For the text-containing cell, return its midpoint in [x, y] coordinate format. 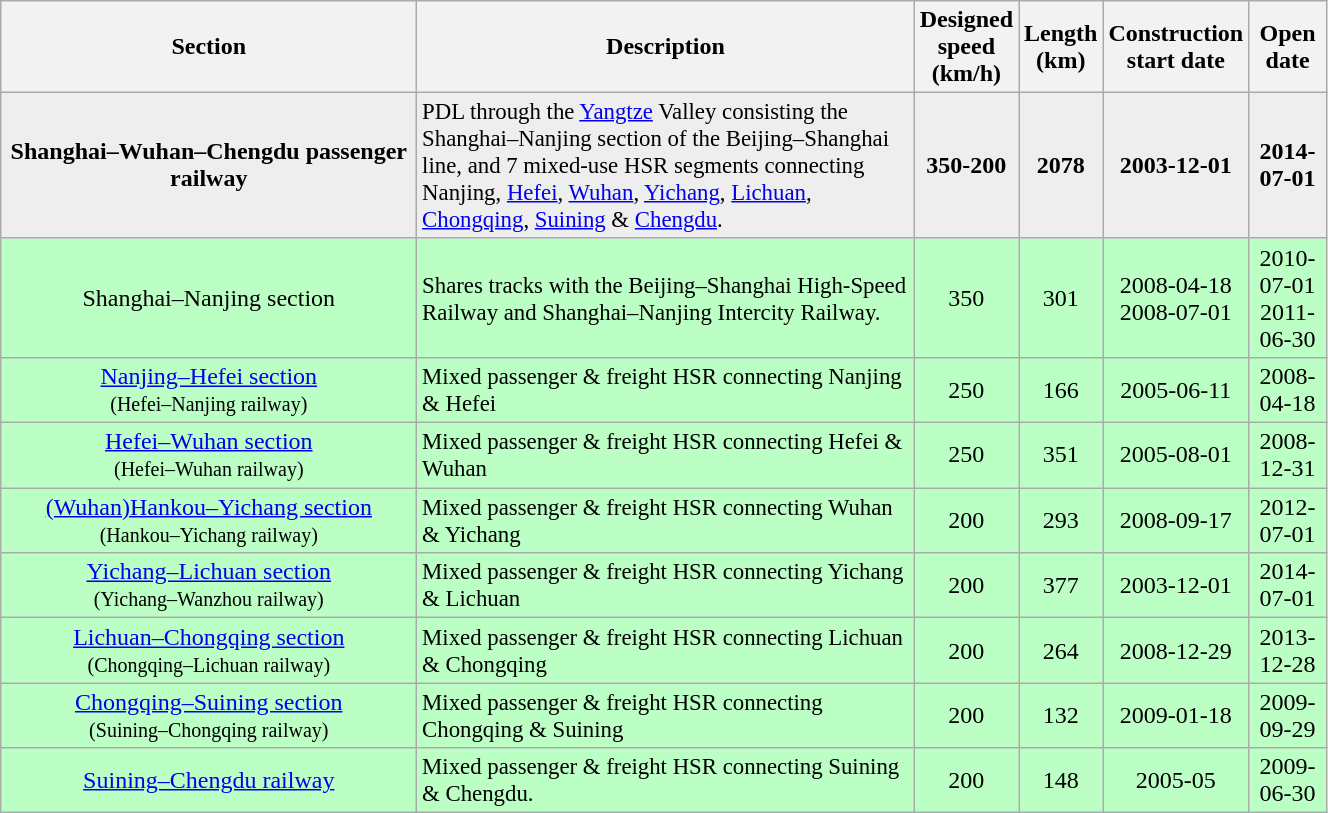
2008-12-31 [1288, 456]
Section [209, 47]
Open date [1288, 47]
264 [1061, 650]
Designedspeed(km/h) [966, 47]
2005-05 [1176, 780]
Shanghai–Wuhan–Chengdu passenger railway [209, 166]
301 [1061, 298]
166 [1061, 390]
293 [1061, 520]
2008-09-17 [1176, 520]
Mixed passenger & freight HSR connecting Nanjing & Hefei [666, 390]
2009-09-29 [1288, 716]
2010-07-012011-06-30 [1288, 298]
377 [1061, 586]
Yichang–Lichuan section(Yichang–Wanzhou railway) [209, 586]
Shares tracks with the Beijing–Shanghai High-Speed Railway and Shanghai–Nanjing Intercity Railway. [666, 298]
350 [966, 298]
2005-06-11 [1176, 390]
148 [1061, 780]
2008-04-182008-07-01 [1176, 298]
Mixed passenger & freight HSR connecting Suining & Chengdu. [666, 780]
2009-06-30 [1288, 780]
2078 [1061, 166]
Shanghai–Nanjing section [209, 298]
Mixed passenger & freight HSR connecting Hefei & Wuhan [666, 456]
Length(km) [1061, 47]
Constructionstart date [1176, 47]
Mixed passenger & freight HSR connecting Wuhan & Yichang [666, 520]
2008-12-29 [1176, 650]
Chongqing–Suining section(Suining–Chongqing railway) [209, 716]
Mixed passenger & freight HSR connecting Chongqing & Suining [666, 716]
Hefei–Wuhan section(Hefei–Wuhan railway) [209, 456]
Mixed passenger & freight HSR connecting Lichuan & Chongqing [666, 650]
2005-08-01 [1176, 456]
Mixed passenger & freight HSR connecting Yichang & Lichuan [666, 586]
Description [666, 47]
Suining–Chengdu railway [209, 780]
Nanjing–Hefei section(Hefei–Nanjing railway) [209, 390]
351 [1061, 456]
350-200 [966, 166]
2008-04-18 [1288, 390]
2013-12-28 [1288, 650]
Lichuan–Chongqing section(Chongqing–Lichuan railway) [209, 650]
132 [1061, 716]
2012-07-01 [1288, 520]
(Wuhan)Hankou–Yichang section(Hankou–Yichang railway) [209, 520]
2009-01-18 [1176, 716]
